Return the [x, y] coordinate for the center point of the cell that contains the specified text.  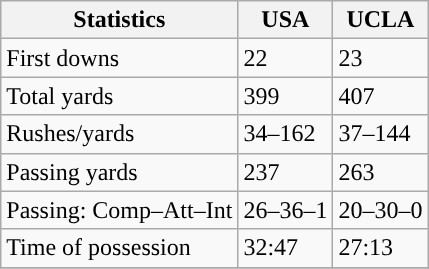
Passing yards [120, 172]
34–162 [286, 134]
Total yards [120, 96]
263 [380, 172]
Statistics [120, 20]
399 [286, 96]
UCLA [380, 20]
23 [380, 58]
Rushes/yards [120, 134]
20–30–0 [380, 210]
26–36–1 [286, 210]
USA [286, 20]
237 [286, 172]
37–144 [380, 134]
32:47 [286, 248]
407 [380, 96]
Time of possession [120, 248]
Passing: Comp–Att–Int [120, 210]
22 [286, 58]
27:13 [380, 248]
First downs [120, 58]
